Output the [x, y] coordinate of the center of the cell containing the given text.  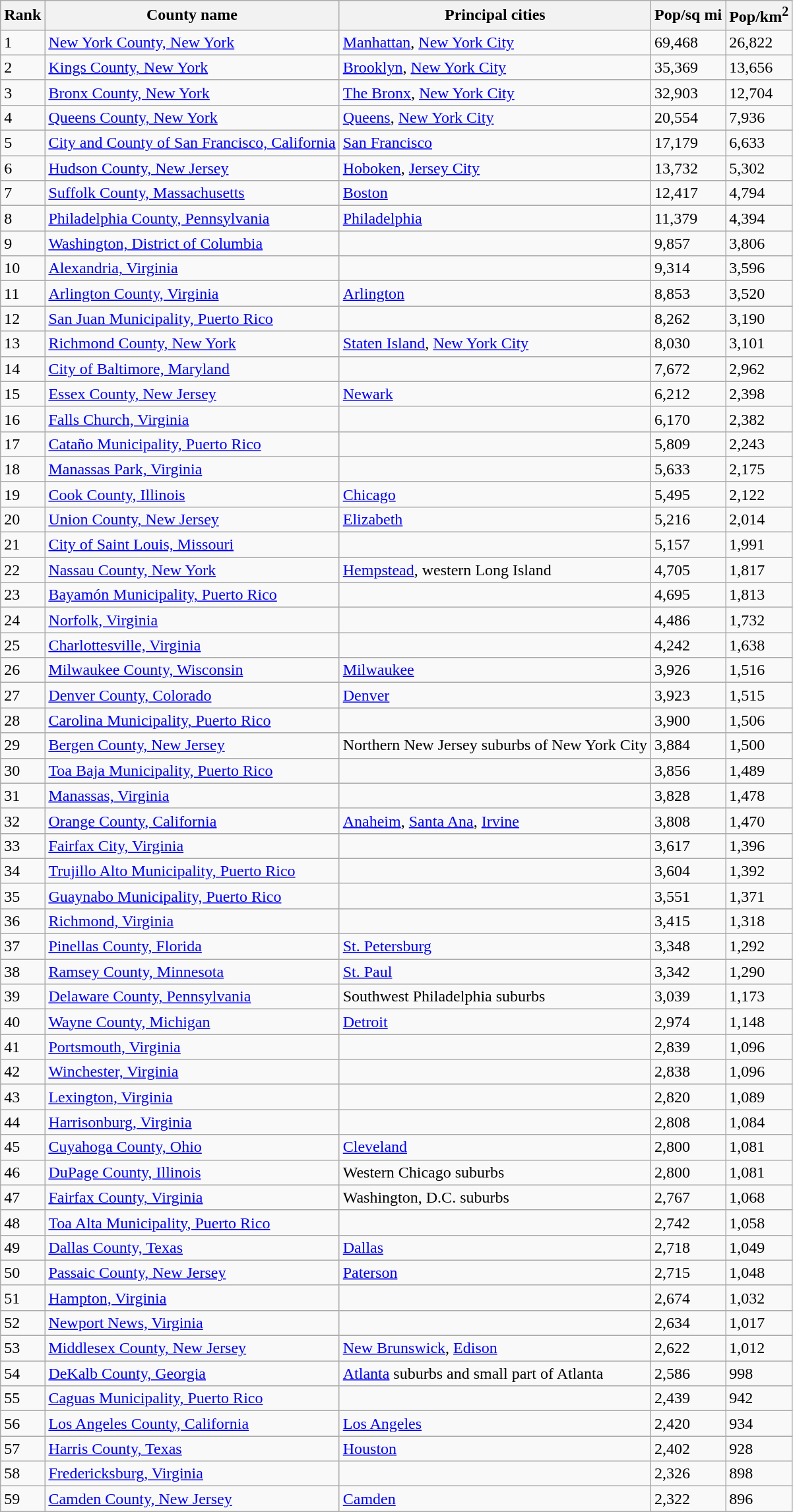
1,290 [759, 972]
19 [22, 494]
30 [22, 771]
Toa Baja Municipality, Puerto Rico [192, 771]
Cuyahoga County, Ohio [192, 1147]
1,292 [759, 947]
2,175 [759, 469]
San Francisco [495, 143]
Arlington County, Virginia [192, 294]
San Juan Municipality, Puerto Rico [192, 319]
Richmond County, New York [192, 344]
3,926 [689, 670]
Northern New Jersey suburbs of New York City [495, 745]
Alexandria, Virginia [192, 268]
Manassas, Virginia [192, 796]
9,314 [689, 268]
1,489 [759, 771]
Bayamón Municipality, Puerto Rico [192, 595]
14 [22, 369]
Denver [495, 695]
21 [22, 545]
1,058 [759, 1222]
3,617 [689, 846]
26,822 [759, 42]
Boston [495, 193]
Newport News, Virginia [192, 1323]
2,974 [689, 1022]
26 [22, 670]
Essex County, New Jersey [192, 394]
1,068 [759, 1197]
13,656 [759, 67]
2,718 [689, 1247]
5,633 [689, 469]
5,302 [759, 168]
City of Baltimore, Maryland [192, 369]
The Bronx, New York City [495, 92]
3,856 [689, 771]
4,695 [689, 595]
1,732 [759, 620]
Cataño Municipality, Puerto Rico [192, 444]
City of Saint Louis, Missouri [192, 545]
43 [22, 1097]
898 [759, 1474]
1,371 [759, 896]
11,379 [689, 218]
Toa Alta Municipality, Puerto Rico [192, 1222]
2,767 [689, 1197]
2,839 [689, 1047]
3,900 [689, 720]
Suffolk County, Massachusetts [192, 193]
25 [22, 645]
3,596 [759, 268]
1,991 [759, 545]
3,415 [689, 921]
31 [22, 796]
Washington, District of Columbia [192, 243]
Brooklyn, New York City [495, 67]
3 [22, 92]
Fairfax County, Virginia [192, 1197]
5,216 [689, 519]
9 [22, 243]
46 [22, 1172]
3,348 [689, 947]
51 [22, 1298]
2,382 [759, 419]
42 [22, 1072]
1 [22, 42]
44 [22, 1122]
Ramsey County, Minnesota [192, 972]
Milwaukee [495, 670]
1,392 [759, 871]
1,396 [759, 846]
Staten Island, New York City [495, 344]
Cleveland [495, 1147]
38 [22, 972]
Atlanta suburbs and small part of Atlanta [495, 1373]
45 [22, 1147]
1,817 [759, 570]
35 [22, 896]
Philadelphia [495, 218]
16 [22, 419]
1,506 [759, 720]
1,017 [759, 1323]
2,420 [689, 1424]
Delaware County, Pennsylvania [192, 997]
Fairfax City, Virginia [192, 846]
1,049 [759, 1247]
13 [22, 344]
2,402 [689, 1449]
9,857 [689, 243]
3,342 [689, 972]
1,500 [759, 745]
Hudson County, New Jersey [192, 168]
3,039 [689, 997]
48 [22, 1222]
Houston [495, 1449]
Arlington [495, 294]
5,809 [689, 444]
33 [22, 846]
Detroit [495, 1022]
Los Angeles County, California [192, 1424]
DuPage County, Illinois [192, 1172]
3,808 [689, 821]
Philadelphia County, Pennsylvania [192, 218]
Dallas County, Texas [192, 1247]
Union County, New Jersey [192, 519]
Los Angeles [495, 1424]
1,173 [759, 997]
Newark [495, 394]
998 [759, 1373]
2,742 [689, 1222]
Richmond, Virginia [192, 921]
Hoboken, Jersey City [495, 168]
2,715 [689, 1273]
Trujillo Alto Municipality, Puerto Rico [192, 871]
56 [22, 1424]
12,417 [689, 193]
Queens County, New York [192, 117]
20,554 [689, 117]
2,962 [759, 369]
20 [22, 519]
4,486 [689, 620]
Rank [22, 16]
3,884 [689, 745]
12,704 [759, 92]
New Brunswick, Edison [495, 1348]
New York County, New York [192, 42]
1,470 [759, 821]
2,439 [689, 1399]
Harrisonburg, Virginia [192, 1122]
2,838 [689, 1072]
7,672 [689, 369]
3,190 [759, 319]
Orange County, California [192, 821]
13,732 [689, 168]
2,808 [689, 1122]
1,089 [759, 1097]
12 [22, 319]
4,394 [759, 218]
15 [22, 394]
8,030 [689, 344]
City and County of San Francisco, California [192, 143]
Elizabeth [495, 519]
52 [22, 1323]
37 [22, 947]
69,468 [689, 42]
Carolina Municipality, Puerto Rico [192, 720]
7,936 [759, 117]
5,157 [689, 545]
Milwaukee County, Wisconsin [192, 670]
Dallas [495, 1247]
47 [22, 1197]
DeKalb County, Georgia [192, 1373]
Pop/km2 [759, 16]
Pinellas County, Florida [192, 947]
1,638 [759, 645]
8 [22, 218]
27 [22, 695]
40 [22, 1022]
1,048 [759, 1273]
2,014 [759, 519]
23 [22, 595]
Harris County, Texas [192, 1449]
54 [22, 1373]
5,495 [689, 494]
Guaynabo Municipality, Puerto Rico [192, 896]
58 [22, 1474]
6,170 [689, 419]
Norfolk, Virginia [192, 620]
3,551 [689, 896]
55 [22, 1399]
Kings County, New York [192, 67]
24 [22, 620]
1,012 [759, 1348]
2,622 [689, 1348]
St. Paul [495, 972]
6 [22, 168]
4,794 [759, 193]
Wayne County, Michigan [192, 1022]
928 [759, 1449]
17,179 [689, 143]
Fredericksburg, Virginia [192, 1474]
Pop/sq mi [689, 16]
34 [22, 871]
4,242 [689, 645]
39 [22, 997]
Falls Church, Virginia [192, 419]
934 [759, 1424]
Hampton, Virginia [192, 1298]
6,633 [759, 143]
942 [759, 1399]
2,586 [689, 1373]
32 [22, 821]
35,369 [689, 67]
17 [22, 444]
Southwest Philadelphia suburbs [495, 997]
4 [22, 117]
St. Petersburg [495, 947]
1,478 [759, 796]
4,705 [689, 570]
1,318 [759, 921]
3,604 [689, 871]
Denver County, Colorado [192, 695]
Principal cities [495, 16]
6,212 [689, 394]
3,923 [689, 695]
896 [759, 1499]
1,515 [759, 695]
11 [22, 294]
Washington, D.C. suburbs [495, 1197]
28 [22, 720]
Bergen County, New Jersey [192, 745]
18 [22, 469]
50 [22, 1273]
3,520 [759, 294]
1,148 [759, 1022]
53 [22, 1348]
3,101 [759, 344]
Portsmouth, Virginia [192, 1047]
Manhattan, New York City [495, 42]
3,828 [689, 796]
2,398 [759, 394]
Hempstead, western Long Island [495, 570]
32,903 [689, 92]
Caguas Municipality, Puerto Rico [192, 1399]
Bronx County, New York [192, 92]
Middlesex County, New Jersey [192, 1348]
2,326 [689, 1474]
2,322 [689, 1499]
2,674 [689, 1298]
Manassas Park, Virginia [192, 469]
Winchester, Virginia [192, 1072]
59 [22, 1499]
Chicago [495, 494]
Camden County, New Jersey [192, 1499]
57 [22, 1449]
2,122 [759, 494]
2,820 [689, 1097]
Cook County, Illinois [192, 494]
Camden [495, 1499]
County name [192, 16]
2 [22, 67]
Charlottesville, Virginia [192, 645]
1,084 [759, 1122]
1,516 [759, 670]
49 [22, 1247]
Anaheim, Santa Ana, Irvine [495, 821]
1,813 [759, 595]
1,032 [759, 1298]
Lexington, Virginia [192, 1097]
Passaic County, New Jersey [192, 1273]
Nassau County, New York [192, 570]
Western Chicago suburbs [495, 1172]
2,243 [759, 444]
41 [22, 1047]
22 [22, 570]
2,634 [689, 1323]
36 [22, 921]
8,262 [689, 319]
5 [22, 143]
7 [22, 193]
Queens, New York City [495, 117]
10 [22, 268]
8,853 [689, 294]
Paterson [495, 1273]
3,806 [759, 243]
29 [22, 745]
